Return [X, Y] of the center of cell containing provided text 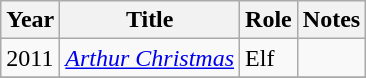
Notes [331, 20]
Year [30, 20]
Arthur Christmas [150, 58]
Elf [269, 58]
2011 [30, 58]
Role [269, 20]
Title [150, 20]
